Find where the given text appears and provide that cell's center as (X, Y) coordinate. 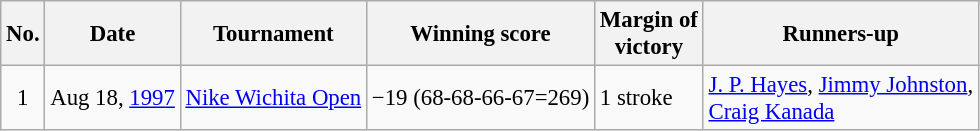
Margin ofvictory (650, 34)
Winning score (481, 34)
Tournament (273, 34)
−19 (68-68-66-67=269) (481, 98)
J. P. Hayes, Jimmy Johnston, Craig Kanada (840, 98)
1 stroke (650, 98)
Date (112, 34)
Aug 18, 1997 (112, 98)
Nike Wichita Open (273, 98)
1 (23, 98)
No. (23, 34)
Runners-up (840, 34)
